Scan for the cell matching the given text and deliver its (x, y) coordinate at center. 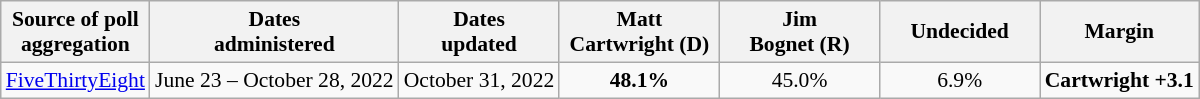
Undecided (960, 32)
MattCartwright (D) (639, 32)
Datesupdated (480, 32)
6.9% (960, 80)
48.1% (639, 80)
FiveThirtyEight (76, 80)
June 23 – October 28, 2022 (274, 80)
Datesadministered (274, 32)
Cartwright +3.1 (1120, 80)
Source of pollaggregation (76, 32)
Margin (1120, 32)
45.0% (799, 80)
October 31, 2022 (480, 80)
JimBognet (R) (799, 32)
